Capture the cell that displays the provided text and extract its (X, Y) central coordinate. 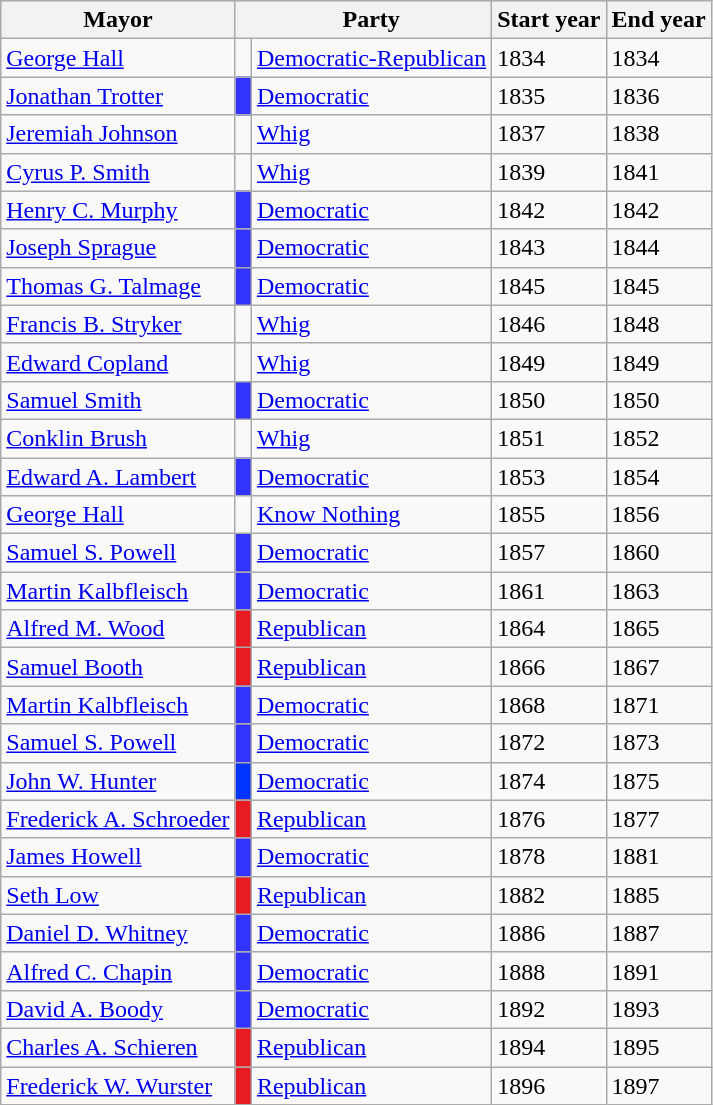
1843 (549, 248)
1881 (658, 857)
1855 (549, 515)
1844 (658, 248)
Thomas G. Talmage (118, 286)
1893 (658, 1009)
1866 (549, 667)
James Howell (118, 857)
1891 (658, 971)
1861 (549, 591)
1846 (549, 324)
1841 (658, 172)
Edward A. Lambert (118, 477)
Henry C. Murphy (118, 210)
Francis B. Stryker (118, 324)
1860 (658, 553)
1894 (549, 1047)
Alfred M. Wood (118, 629)
1854 (658, 477)
1885 (658, 895)
1877 (658, 819)
End year (658, 20)
1867 (658, 667)
1872 (549, 743)
1878 (549, 857)
1839 (549, 172)
1896 (549, 1085)
Samuel Booth (118, 667)
Democratic-Republican (371, 58)
1876 (549, 819)
1886 (549, 933)
1882 (549, 895)
1871 (658, 705)
Charles A. Schieren (118, 1047)
Mayor (118, 20)
Start year (549, 20)
Jeremiah Johnson (118, 134)
1865 (658, 629)
Conklin Brush (118, 438)
1856 (658, 515)
Alfred C. Chapin (118, 971)
Cyrus P. Smith (118, 172)
1857 (549, 553)
Daniel D. Whitney (118, 933)
1836 (658, 96)
1874 (549, 781)
1873 (658, 743)
Party (371, 20)
Jonathan Trotter (118, 96)
Know Nothing (371, 515)
John W. Hunter (118, 781)
Samuel Smith (118, 400)
Seth Low (118, 895)
1851 (549, 438)
1835 (549, 96)
1875 (658, 781)
1838 (658, 134)
1848 (658, 324)
1888 (549, 971)
1863 (658, 591)
David A. Boody (118, 1009)
1853 (549, 477)
1892 (549, 1009)
Edward Copland (118, 362)
1897 (658, 1085)
Frederick A. Schroeder (118, 819)
1895 (658, 1047)
1852 (658, 438)
1887 (658, 933)
1864 (549, 629)
Frederick W. Wurster (118, 1085)
Joseph Sprague (118, 248)
1868 (549, 705)
1837 (549, 134)
